Capture the cell that displays the provided text and extract its [X, Y] central coordinate. 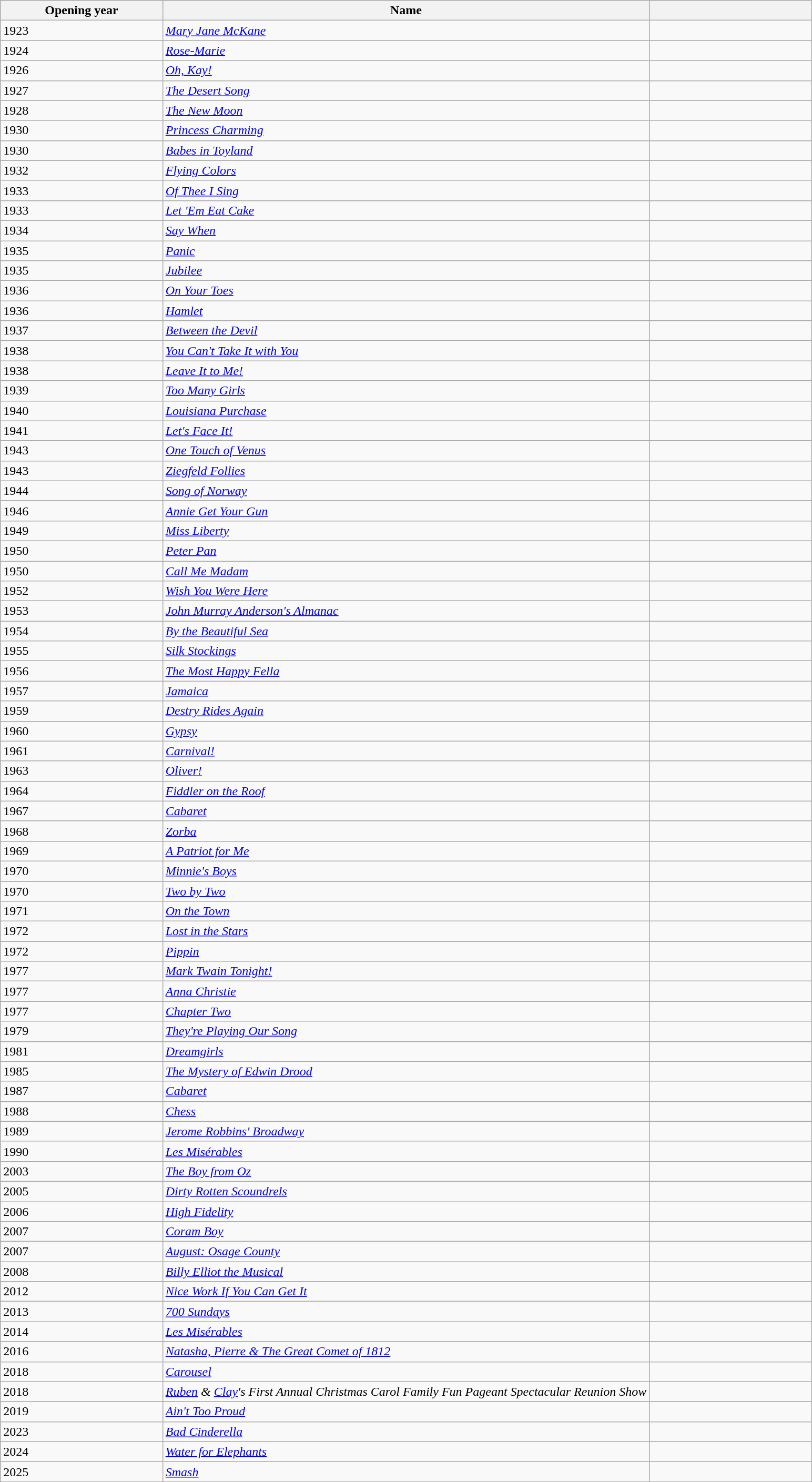
1961 [82, 751]
Let's Face It! [406, 431]
Coram Boy [406, 1232]
Natasha, Pierre & The Great Comet of 1812 [406, 1352]
Hamlet [406, 311]
Oliver! [406, 771]
1969 [82, 851]
They're Playing Our Song [406, 1031]
700 Sundays [406, 1312]
1981 [82, 1051]
2016 [82, 1352]
Smash [406, 1471]
1967 [82, 811]
1988 [82, 1111]
1987 [82, 1091]
Dreamgirls [406, 1051]
Water for Elephants [406, 1451]
Pippin [406, 951]
Nice Work If You Can Get It [406, 1292]
Princess Charming [406, 130]
Let 'Em Eat Cake [406, 210]
You Can't Take It with You [406, 351]
Bad Cinderella [406, 1432]
John Murray Anderson's Almanac [406, 611]
1953 [82, 611]
1939 [82, 391]
The Most Happy Fella [406, 671]
Carnival! [406, 751]
Two by Two [406, 891]
Louisiana Purchase [406, 411]
Too Many Girls [406, 391]
Chapter Two [406, 1011]
The Mystery of Edwin Drood [406, 1071]
2005 [82, 1191]
Jubilee [406, 271]
Minnie's Boys [406, 871]
2012 [82, 1292]
Opening year [82, 11]
Lost in the Stars [406, 931]
1934 [82, 230]
Name [406, 11]
1924 [82, 50]
1979 [82, 1031]
Fiddler on the Roof [406, 791]
2006 [82, 1211]
Ziegfeld Follies [406, 471]
Song of Norway [406, 491]
On the Town [406, 911]
Mary Jane McKane [406, 31]
Leave It to Me! [406, 371]
Babes in Toyland [406, 150]
Miss Liberty [406, 531]
Zorba [406, 831]
2013 [82, 1312]
1952 [82, 591]
1985 [82, 1071]
Wish You Were Here [406, 591]
Rose-Marie [406, 50]
Flying Colors [406, 170]
1940 [82, 411]
Jamaica [406, 691]
2003 [82, 1171]
Oh, Kay! [406, 70]
Silk Stockings [406, 651]
1963 [82, 771]
The Desert Song [406, 90]
1937 [82, 331]
2024 [82, 1451]
1926 [82, 70]
2014 [82, 1332]
Jerome Robbins' Broadway [406, 1131]
2025 [82, 1471]
1946 [82, 511]
Ain't Too Proud [406, 1412]
Peter Pan [406, 551]
Anna Christie [406, 991]
The New Moon [406, 110]
1989 [82, 1131]
Say When [406, 230]
1964 [82, 791]
1968 [82, 831]
Billy Elliot the Musical [406, 1272]
1941 [82, 431]
On Your Toes [406, 291]
1955 [82, 651]
2019 [82, 1412]
1960 [82, 731]
2023 [82, 1432]
1923 [82, 31]
1959 [82, 711]
August: Osage County [406, 1252]
Call Me Madam [406, 571]
Carousel [406, 1372]
High Fidelity [406, 1211]
Annie Get Your Gun [406, 511]
Ruben & Clay's First Annual Christmas Carol Family Fun Pageant Spectacular Reunion Show [406, 1392]
1932 [82, 170]
1957 [82, 691]
1971 [82, 911]
1956 [82, 671]
By the Beautiful Sea [406, 631]
Gypsy [406, 731]
1990 [82, 1151]
2008 [82, 1272]
The Boy from Oz [406, 1171]
Between the Devil [406, 331]
Mark Twain Tonight! [406, 971]
Panic [406, 251]
1944 [82, 491]
One Touch of Venus [406, 451]
Of Thee I Sing [406, 190]
Dirty Rotten Scoundrels [406, 1191]
1954 [82, 631]
A Patriot for Me [406, 851]
Chess [406, 1111]
Destry Rides Again [406, 711]
1928 [82, 110]
1927 [82, 90]
1949 [82, 531]
